Extract the (X, Y) coordinate from the center of the cell holding the provided text.  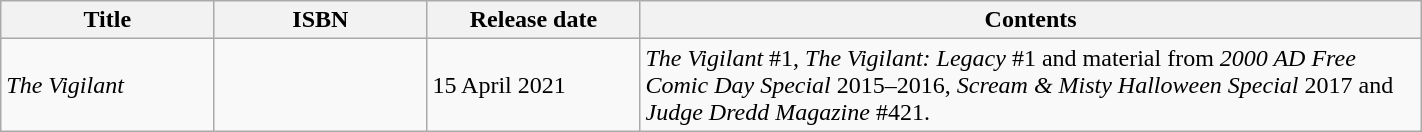
ISBN (320, 20)
The Vigilant (108, 85)
Release date (534, 20)
15 April 2021 (534, 85)
Title (108, 20)
Contents (1030, 20)
